Provide the (X, Y) coordinate of the cell's center where the given text is located.  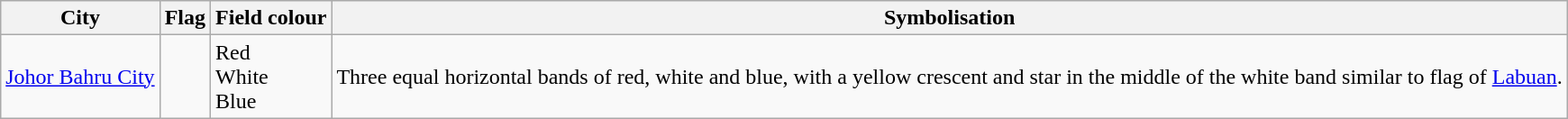
Symbolisation (950, 18)
Field colour (271, 18)
Flag (185, 18)
Three equal horizontal bands of red, white and blue, with a yellow crescent and star in the middle of the white band similar to flag of Labuan. (950, 77)
City (80, 18)
Johor Bahru City (80, 77)
RedWhiteBlue (271, 77)
